Search for the cell housing the specified text and yield its [x, y] center coordinate. 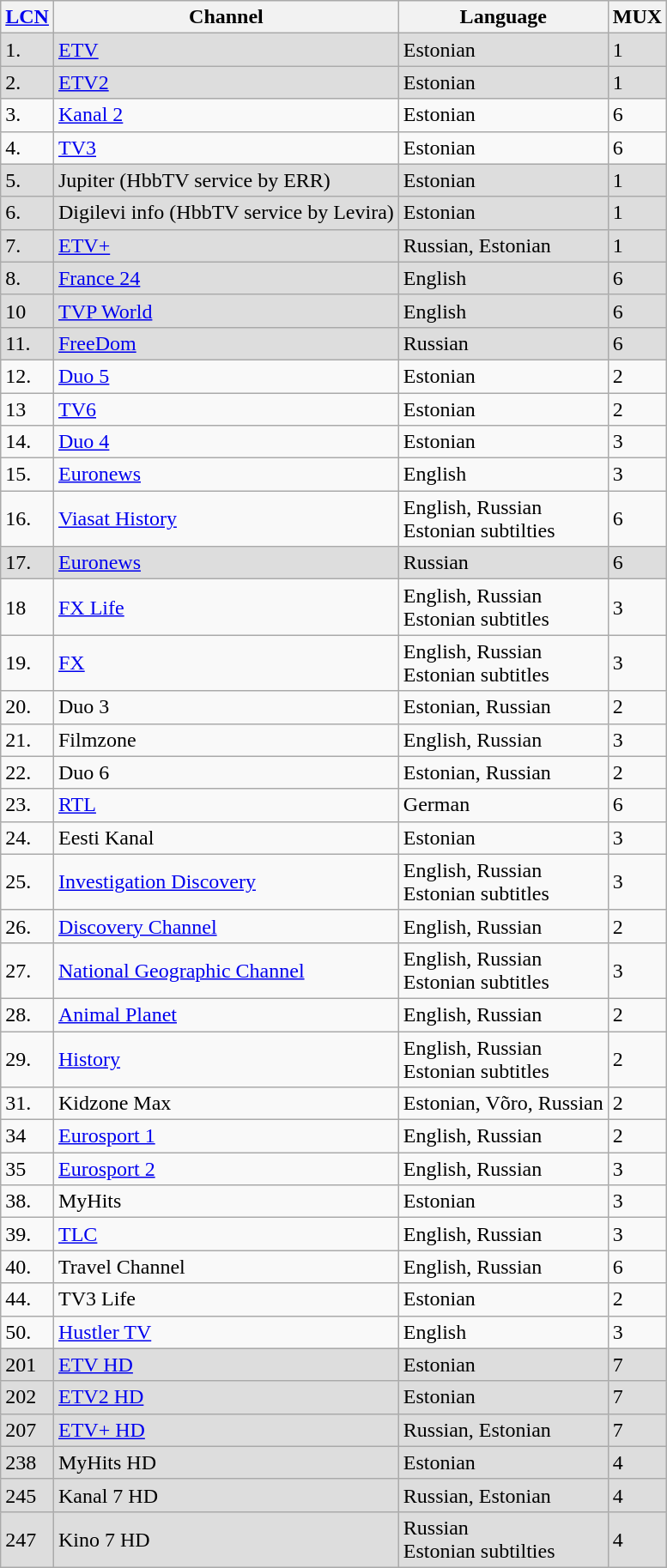
German [503, 805]
Duo 6 [226, 772]
40. [27, 1267]
35 [27, 1169]
Eesti Kanal [226, 838]
7. [27, 245]
50. [27, 1332]
2. [27, 82]
201 [27, 1365]
15. [27, 475]
34 [27, 1136]
MyHits HD [226, 1462]
Kino 7 HD [226, 1540]
8. [27, 278]
20. [27, 707]
10 [27, 311]
France 24 [226, 278]
238 [27, 1462]
ETV2 [226, 82]
ETV2 HD [226, 1397]
Investigation Discovery [226, 882]
4. [27, 148]
Estonian, Võro, Russian [503, 1104]
3. [27, 115]
MUX [637, 17]
Eurosport 1 [226, 1136]
207 [27, 1430]
Duo 3 [226, 707]
6. [27, 213]
247 [27, 1540]
29. [27, 1059]
RTL [226, 805]
TV3 Life [226, 1299]
Filmzone [226, 740]
19. [27, 663]
25. [27, 882]
24. [27, 838]
ETV+ HD [226, 1430]
26. [27, 926]
1. [27, 50]
Kidzone Max [226, 1104]
22. [27, 772]
5. [27, 180]
Eurosport 2 [226, 1169]
38. [27, 1202]
ETV HD [226, 1365]
Travel Channel [226, 1267]
39. [27, 1234]
National Geographic Channel [226, 970]
ETV+ [226, 245]
Duo 5 [226, 376]
History [226, 1059]
12. [27, 376]
Duo 4 [226, 442]
Discovery Channel [226, 926]
44. [27, 1299]
31. [27, 1104]
17. [27, 563]
18 [27, 608]
14. [27, 442]
Kanal 7 HD [226, 1495]
11. [27, 343]
Language [503, 17]
Hustler TV [226, 1332]
202 [27, 1397]
13 [27, 409]
FX Life [226, 608]
TV6 [226, 409]
Channel [226, 17]
English, RussianEstonian subtilties [503, 518]
245 [27, 1495]
21. [27, 740]
TV3 [226, 148]
TVP World [226, 311]
23. [27, 805]
LCN [27, 17]
FreeDom [226, 343]
Viasat History [226, 518]
FX [226, 663]
Digilevi info (HbbTV service by Levira) [226, 213]
Animal Planet [226, 1014]
Jupiter (HbbTV service by ERR) [226, 180]
28. [27, 1014]
Kanal 2 [226, 115]
ETV [226, 50]
MyHits [226, 1202]
TLC [226, 1234]
16. [27, 518]
RussianEstonian subtilties [503, 1540]
27. [27, 970]
